Identify which cell holds the provided text, then report its (X, Y) central coordinate. 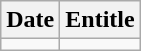
Date (30, 20)
Entitle (100, 20)
